Search for the cell housing the specified text and yield its [x, y] center coordinate. 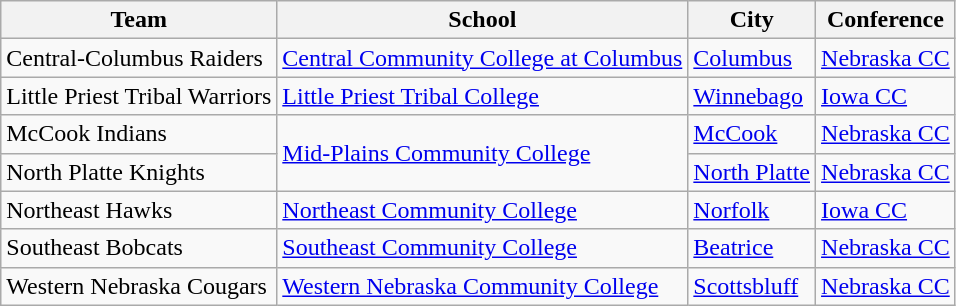
Beatrice [752, 248]
City [752, 20]
McCook Indians [139, 134]
Mid-Plains Community College [482, 153]
Team [139, 20]
Norfolk [752, 210]
Little Priest Tribal College [482, 96]
Northeast Hawks [139, 210]
Scottsbluff [752, 286]
Winnebago [752, 96]
Central Community College at Columbus [482, 58]
Western Nebraska Community College [482, 286]
Little Priest Tribal Warriors [139, 96]
Conference [886, 20]
North Platte Knights [139, 172]
Western Nebraska Cougars [139, 286]
Central-Columbus Raiders [139, 58]
North Platte [752, 172]
Northeast Community College [482, 210]
McCook [752, 134]
School [482, 20]
Columbus [752, 58]
Southeast Community College [482, 248]
Southeast Bobcats [139, 248]
